Pinpoint the cell where the given text exists, returning its (X, Y) midpoint coordinate. 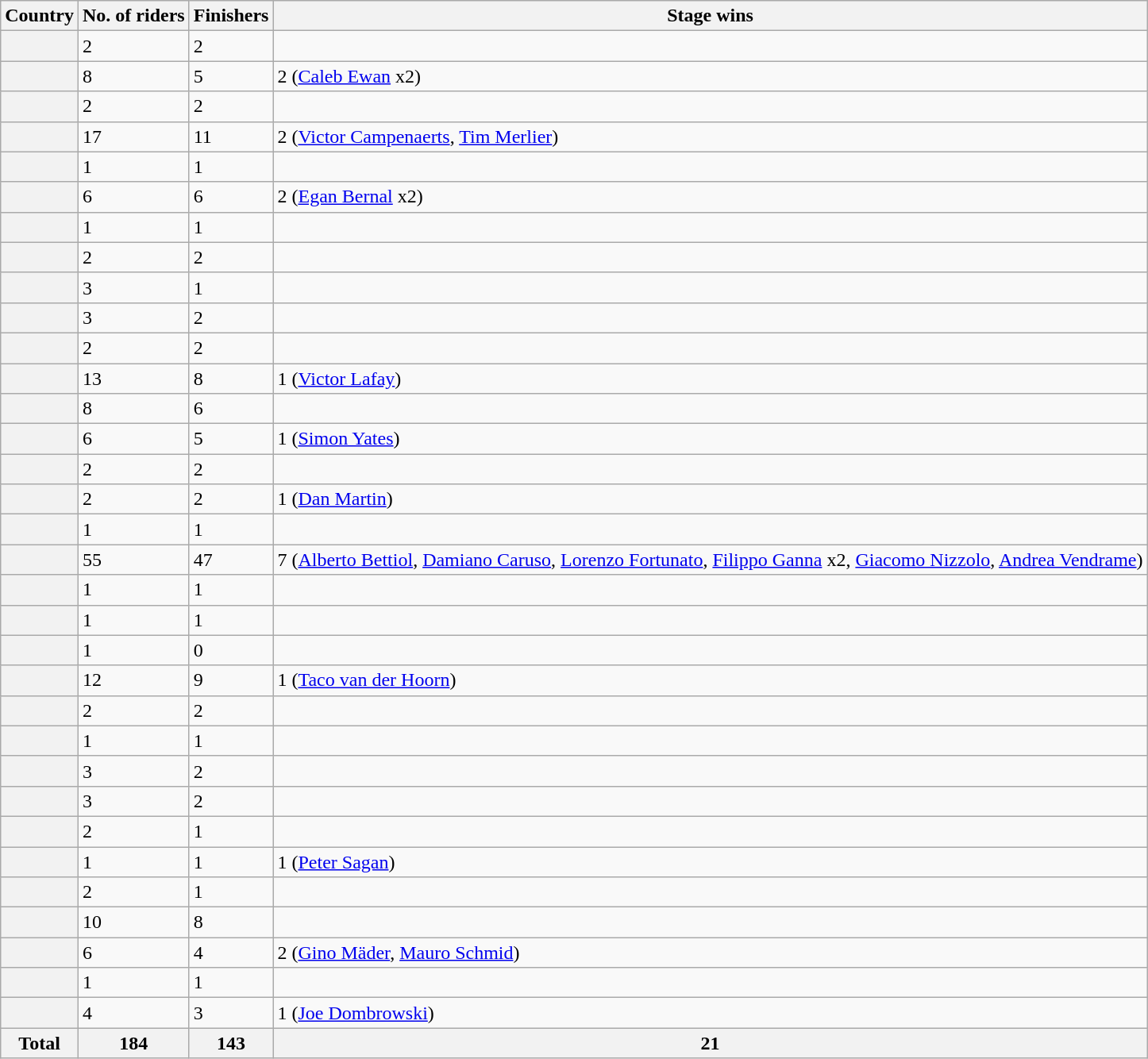
12 (133, 680)
10 (133, 922)
1 (Joe Dombrowski) (710, 1013)
184 (133, 1043)
2 (Egan Bernal x2) (710, 197)
1 (Peter Sagan) (710, 861)
Country (40, 16)
1 (Dan Martin) (710, 499)
2 (Victor Campenaerts, Tim Merlier) (710, 137)
No. of riders (133, 16)
55 (133, 560)
11 (231, 137)
9 (231, 680)
1 (Simon Yates) (710, 439)
7 (Alberto Bettiol, Damiano Caruso, Lorenzo Fortunato, Filippo Ganna x2, Giacomo Nizzolo, Andrea Vendrame) (710, 560)
1 (Taco van der Hoorn) (710, 680)
13 (133, 379)
Stage wins (710, 16)
Finishers (231, 16)
1 (Victor Lafay) (710, 379)
0 (231, 650)
47 (231, 560)
Total (40, 1043)
21 (710, 1043)
143 (231, 1043)
2 (Gino Mäder, Mauro Schmid) (710, 953)
17 (133, 137)
2 (Caleb Ewan x2) (710, 76)
